Extract the [X, Y] coordinate from the center of the cell holding the provided text.  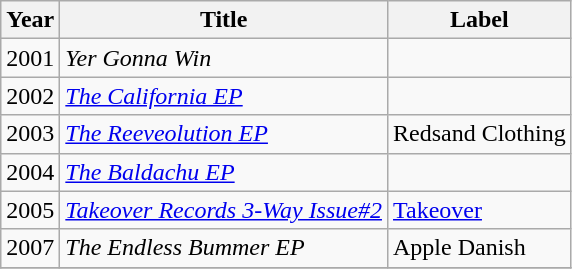
Apple Danish [479, 248]
The California EP [224, 96]
Yer Gonna Win [224, 58]
2002 [30, 96]
The Baldachu EP [224, 172]
2003 [30, 134]
2005 [30, 210]
Takeover [479, 210]
2001 [30, 58]
The Reeveolution EP [224, 134]
Label [479, 20]
Redsand Clothing [479, 134]
2007 [30, 248]
Takeover Records 3-Way Issue#2 [224, 210]
2004 [30, 172]
Year [30, 20]
The Endless Bummer EP [224, 248]
Title [224, 20]
